Extract the [x, y] coordinate from the center of the cell holding the provided text.  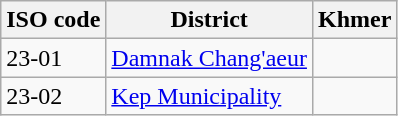
ISO code [54, 20]
Damnak Chang'aeur [210, 58]
Kep Municipality [210, 96]
23-02 [54, 96]
Khmer [354, 20]
District [210, 20]
23-01 [54, 58]
